Locate the cell with the specified text and output its [x, y] center coordinate. 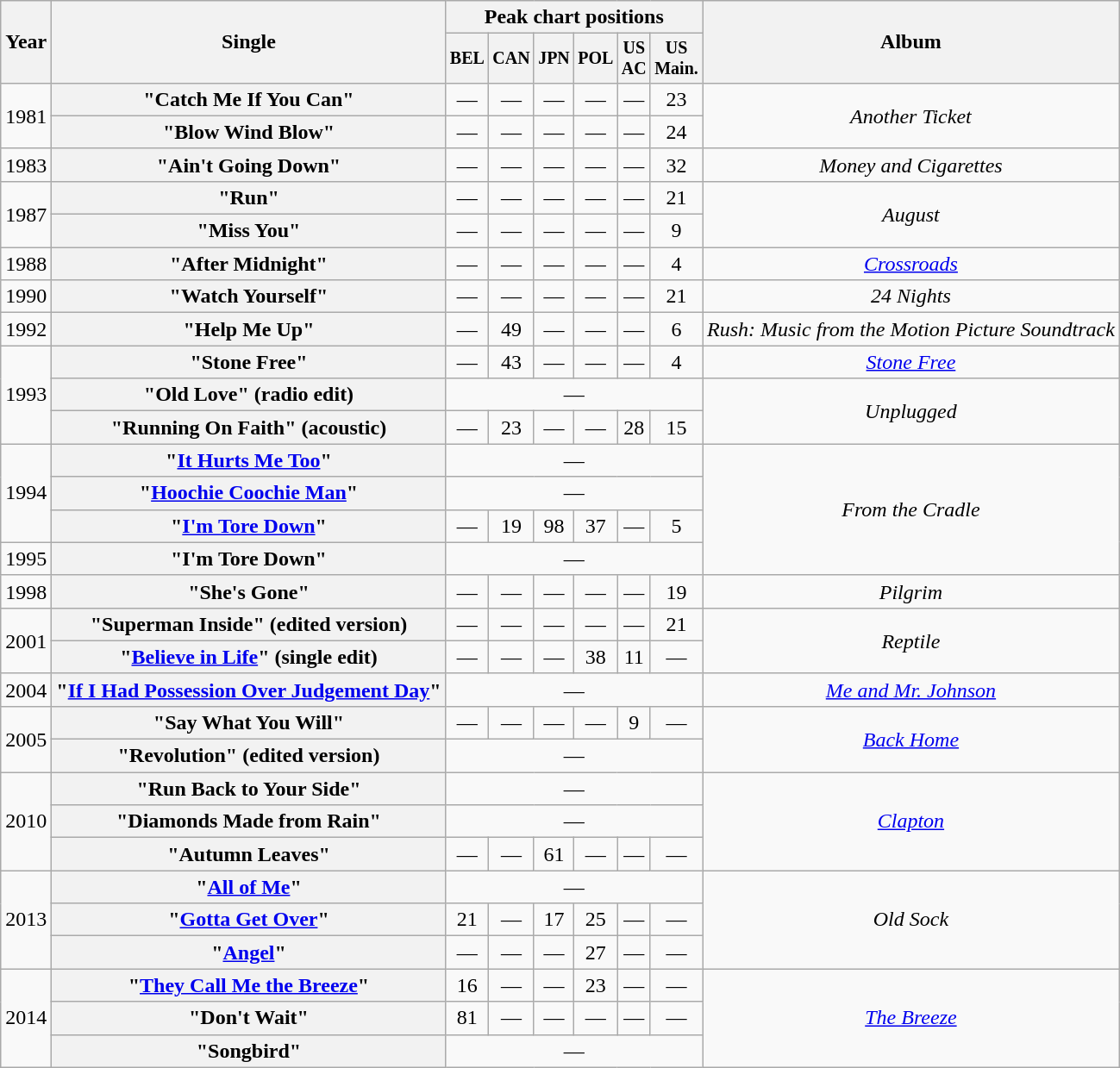
"Ain't Going Down" [248, 165]
32 [676, 165]
37 [597, 526]
"Gotta Get Over" [248, 920]
"Run Back to Your Side" [248, 789]
Another Ticket [910, 116]
"Revolution" (edited version) [248, 756]
Single [248, 42]
"Miss You" [248, 231]
Reptile [910, 640]
"Songbird" [248, 1051]
"Angel" [248, 952]
"All of Me" [248, 887]
August [910, 214]
98 [554, 526]
1983 [26, 165]
24 [676, 132]
17 [554, 920]
"Superman Inside" (edited version) [248, 624]
CAN [512, 59]
Clapton [910, 821]
5 [676, 526]
Money and Cigarettes [910, 165]
1995 [26, 559]
"If I Had Possession Over Judgement Day" [248, 690]
USAC [634, 59]
BEL [467, 59]
2004 [26, 690]
1998 [26, 591]
81 [467, 1018]
"Autumn Leaves" [248, 854]
The Breeze [910, 1018]
Pilgrim [910, 591]
USMain. [676, 59]
"It Hurts Me Too" [248, 460]
25 [597, 920]
From the Cradle [910, 509]
"After Midnight" [248, 264]
JPN [554, 59]
27 [597, 952]
"Watch Yourself" [248, 297]
"Blow Wind Blow" [248, 132]
1987 [26, 214]
"They Call Me the Breeze" [248, 985]
"Stone Free" [248, 362]
"Help Me Up" [248, 329]
Crossroads [910, 264]
Me and Mr. Johnson [910, 690]
2001 [26, 640]
"Catch Me If You Can" [248, 99]
Stone Free [910, 362]
11 [634, 657]
16 [467, 985]
"Diamonds Made from Rain" [248, 821]
15 [676, 428]
Old Sock [910, 920]
24 Nights [910, 297]
"She's Gone" [248, 591]
2013 [26, 920]
1988 [26, 264]
6 [676, 329]
"Believe in Life" (single edit) [248, 657]
POL [597, 59]
Year [26, 42]
"Running On Faith" (acoustic) [248, 428]
43 [512, 362]
1990 [26, 297]
Peak chart positions [574, 17]
Unplugged [910, 411]
1993 [26, 395]
38 [597, 657]
"Run" [248, 197]
"Don't Wait" [248, 1018]
2005 [26, 739]
2014 [26, 1018]
Album [910, 42]
"Old Love" (radio edit) [248, 395]
Back Home [910, 739]
2010 [26, 821]
Rush: Music from the Motion Picture Soundtrack [910, 329]
49 [512, 329]
"Hoochie Coochie Man" [248, 493]
1992 [26, 329]
61 [554, 854]
1981 [26, 116]
1994 [26, 493]
"Say What You Will" [248, 722]
28 [634, 428]
